Return the (x, y) coordinate for the center point of the cell that contains the specified text.  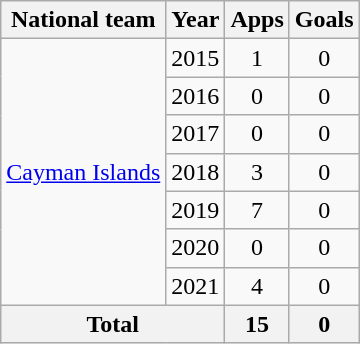
2017 (196, 134)
2020 (196, 248)
1 (257, 58)
3 (257, 172)
2019 (196, 210)
2018 (196, 172)
Total (113, 324)
2021 (196, 286)
7 (257, 210)
National team (84, 20)
Goals (324, 20)
Year (196, 20)
2015 (196, 58)
2016 (196, 96)
4 (257, 286)
Cayman Islands (84, 172)
Apps (257, 20)
15 (257, 324)
